Locate the cell with the specified text and output its [x, y] center coordinate. 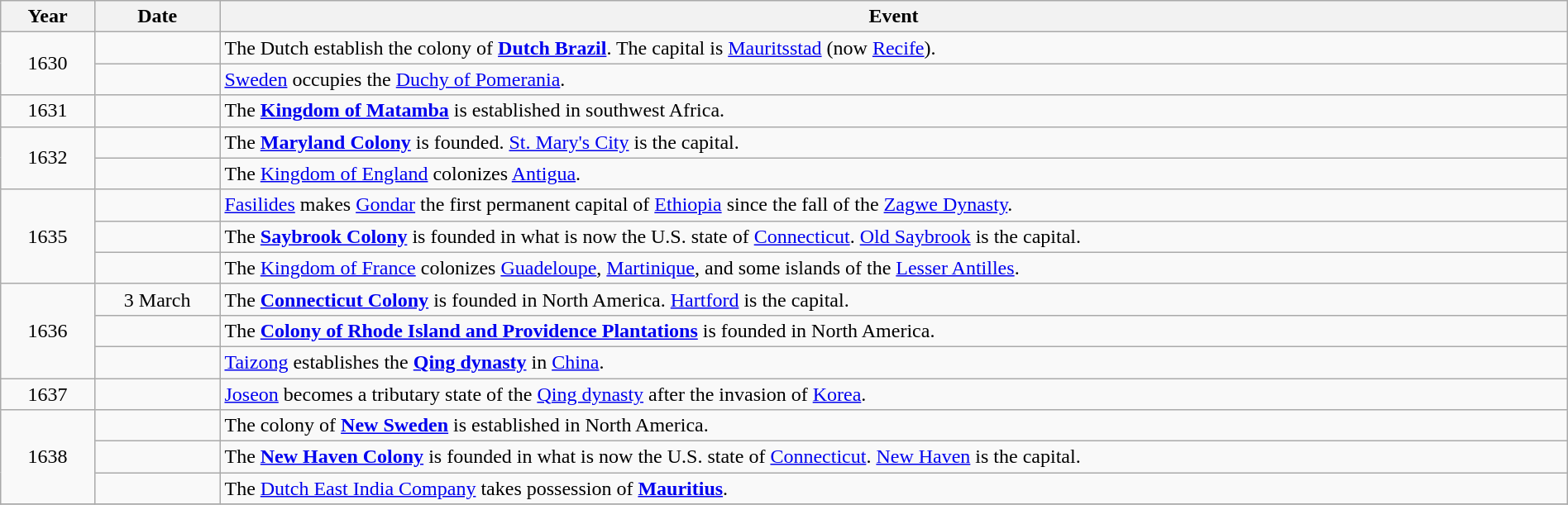
Date [157, 17]
Taizong establishes the Qing dynasty in China. [893, 362]
Fasilides makes Gondar the first permanent capital of Ethiopia since the fall of the Zagwe Dynasty. [893, 205]
The Connecticut Colony is founded in North America. Hartford is the capital. [893, 299]
Event [893, 17]
1635 [48, 236]
1637 [48, 394]
3 March [157, 299]
The Dutch establish the colony of Dutch Brazil. The capital is Mauritsstad (now Recife). [893, 48]
1638 [48, 457]
1636 [48, 331]
The colony of New Sweden is established in North America. [893, 426]
The Kingdom of England colonizes Antigua. [893, 174]
Year [48, 17]
The Kingdom of Matamba is established in southwest Africa. [893, 111]
1631 [48, 111]
1632 [48, 158]
The Kingdom of France colonizes Guadeloupe, Martinique, and some islands of the Lesser Antilles. [893, 268]
The Colony of Rhode Island and Providence Plantations is founded in North America. [893, 331]
1630 [48, 64]
The Saybrook Colony is founded in what is now the U.S. state of Connecticut. Old Saybrook is the capital. [893, 236]
The Maryland Colony is founded. St. Mary's City is the capital. [893, 142]
The New Haven Colony is founded in what is now the U.S. state of Connecticut. New Haven is the capital. [893, 457]
The Dutch East India Company takes possession of Mauritius. [893, 488]
Sweden occupies the Duchy of Pomerania. [893, 79]
Joseon becomes a tributary state of the Qing dynasty after the invasion of Korea. [893, 394]
